Capture the cell that displays the provided text and extract its [x, y] central coordinate. 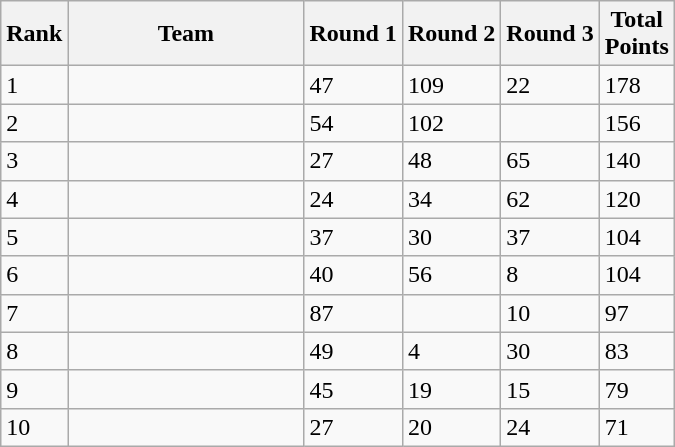
Rank [34, 34]
Team [186, 34]
15 [550, 389]
6 [34, 275]
45 [353, 389]
109 [451, 85]
9 [34, 389]
Round 1 [353, 34]
7 [34, 313]
79 [636, 389]
83 [636, 351]
65 [550, 161]
54 [353, 123]
5 [34, 237]
40 [353, 275]
156 [636, 123]
Round 3 [550, 34]
97 [636, 313]
62 [550, 199]
1 [34, 85]
19 [451, 389]
87 [353, 313]
Round 2 [451, 34]
3 [34, 161]
2 [34, 123]
140 [636, 161]
Total Points [636, 34]
20 [451, 427]
178 [636, 85]
102 [451, 123]
71 [636, 427]
34 [451, 199]
22 [550, 85]
47 [353, 85]
56 [451, 275]
48 [451, 161]
49 [353, 351]
120 [636, 199]
